Capture the cell that displays the provided text and extract its (x, y) central coordinate. 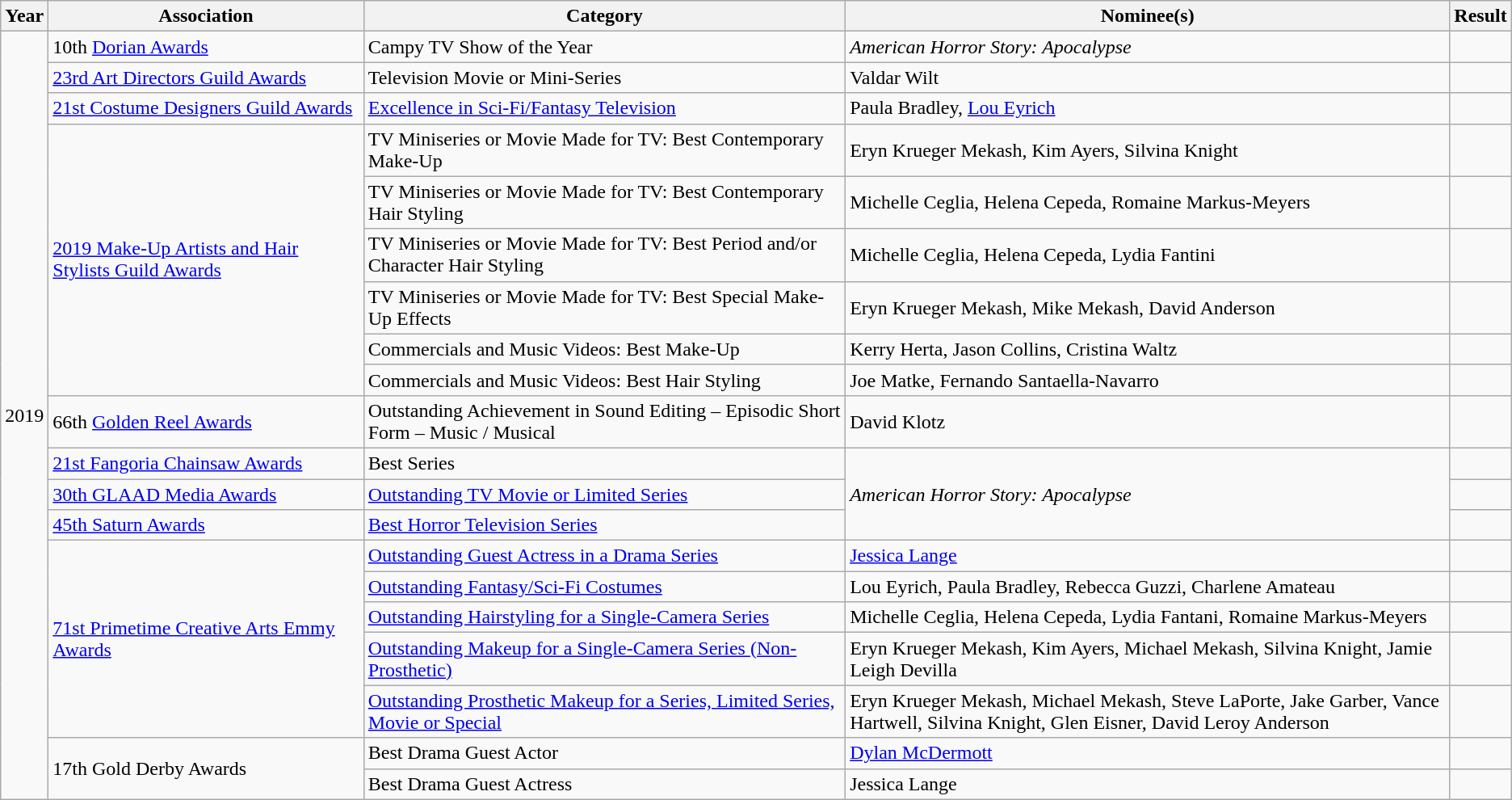
Excellence in Sci-Fi/Fantasy Television (604, 108)
Michelle Ceglia, Helena Cepeda, Romaine Markus-Meyers (1148, 202)
2019 (24, 415)
2019 Make-Up Artists and Hair Stylists Guild Awards (206, 259)
Best Drama Guest Actor (604, 753)
23rd Art Directors Guild Awards (206, 78)
Eryn Krueger Mekash, Michael Mekash, Steve LaPorte, Jake Garber, Vance Hartwell, Silvina Knight, Glen Eisner, David Leroy Anderson (1148, 711)
Association (206, 16)
21st Fangoria Chainsaw Awards (206, 463)
TV Miniseries or Movie Made for TV: Best Contemporary Hair Styling (604, 202)
Campy TV Show of the Year (604, 47)
Best Drama Guest Actress (604, 784)
Outstanding Fantasy/Sci-Fi Costumes (604, 587)
Commercials and Music Videos: Best Hair Styling (604, 380)
21st Costume Designers Guild Awards (206, 108)
Outstanding Makeup for a Single-Camera Series (Non-Prosthetic) (604, 659)
Eryn Krueger Mekash, Mike Mekash, David Anderson (1148, 307)
45th Saturn Awards (206, 525)
Nominee(s) (1148, 16)
Eryn Krueger Mekash, Kim Ayers, Silvina Knight (1148, 150)
Valdar Wilt (1148, 78)
Best Series (604, 463)
Outstanding Guest Actress in a Drama Series (604, 556)
71st Primetime Creative Arts Emmy Awards (206, 639)
TV Miniseries or Movie Made for TV: Best Contemporary Make-Up (604, 150)
Year (24, 16)
Joe Matke, Fernando Santaella-Navarro (1148, 380)
Television Movie or Mini-Series (604, 78)
10th Dorian Awards (206, 47)
Michelle Ceglia, Helena Cepeda, Lydia Fantini (1148, 255)
Commercials and Music Videos: Best Make-Up (604, 349)
Eryn Krueger Mekash, Kim Ayers, Michael Mekash, Silvina Knight, Jamie Leigh Devilla (1148, 659)
David Klotz (1148, 422)
TV Miniseries or Movie Made for TV: Best Period and/or Character Hair Styling (604, 255)
17th Gold Derby Awards (206, 768)
Dylan McDermott (1148, 753)
Result (1480, 16)
Outstanding Prosthetic Makeup for a Series, Limited Series, Movie or Special (604, 711)
Paula Bradley, Lou Eyrich (1148, 108)
30th GLAAD Media Awards (206, 494)
Lou Eyrich, Paula Bradley, Rebecca Guzzi, Charlene Amateau (1148, 587)
Best Horror Television Series (604, 525)
Outstanding TV Movie or Limited Series (604, 494)
Category (604, 16)
66th Golden Reel Awards (206, 422)
Outstanding Achievement in Sound Editing – Episodic Short Form – Music / Musical (604, 422)
Outstanding Hairstyling for a Single-Camera Series (604, 617)
Kerry Herta, Jason Collins, Cristina Waltz (1148, 349)
TV Miniseries or Movie Made for TV: Best Special Make-Up Effects (604, 307)
Michelle Ceglia, Helena Cepeda, Lydia Fantani, Romaine Markus-Meyers (1148, 617)
